Output the [x, y] coordinate of the center of the cell containing the given text.  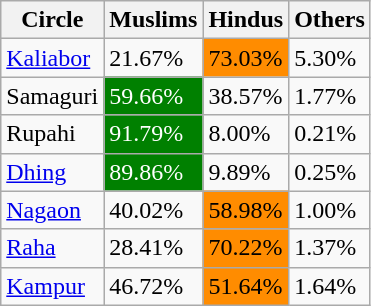
Samaguri [52, 96]
1.00% [330, 210]
Dhing [52, 172]
Hindus [246, 20]
51.64% [246, 286]
0.21% [330, 134]
38.57% [246, 96]
Raha [52, 248]
70.22% [246, 248]
Kaliabor [52, 58]
Circle [52, 20]
58.98% [246, 210]
28.41% [154, 248]
9.89% [246, 172]
46.72% [154, 286]
5.30% [330, 58]
Others [330, 20]
1.37% [330, 248]
Nagaon [52, 210]
40.02% [154, 210]
8.00% [246, 134]
Rupahi [52, 134]
73.03% [246, 58]
Muslims [154, 20]
1.77% [330, 96]
89.86% [154, 172]
91.79% [154, 134]
0.25% [330, 172]
59.66% [154, 96]
1.64% [330, 286]
21.67% [154, 58]
Kampur [52, 286]
